For the text-containing cell, return its midpoint in [x, y] coordinate format. 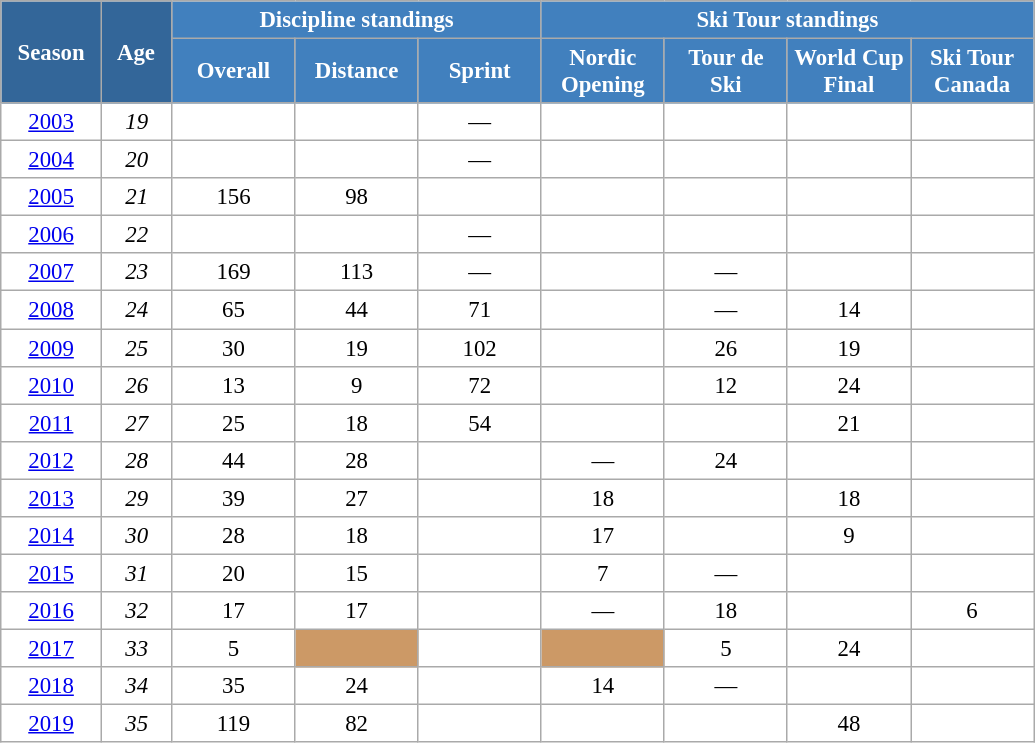
Ski Tour standings [787, 20]
2015 [52, 573]
2009 [52, 348]
15 [356, 573]
54 [480, 423]
6 [972, 611]
Distance [356, 72]
98 [356, 197]
119 [234, 724]
113 [356, 273]
Age [136, 52]
65 [234, 310]
71 [480, 310]
2014 [52, 536]
Ski TourCanada [972, 72]
82 [356, 724]
156 [234, 197]
2005 [52, 197]
Sprint [480, 72]
13 [234, 385]
72 [480, 385]
2011 [52, 423]
Tour deSki [726, 72]
2013 [52, 498]
32 [136, 611]
31 [136, 573]
102 [480, 348]
2010 [52, 385]
169 [234, 273]
2006 [52, 235]
34 [136, 686]
2018 [52, 686]
23 [136, 273]
2003 [52, 122]
2016 [52, 611]
12 [726, 385]
Season [52, 52]
World CupFinal [848, 72]
2012 [52, 460]
2008 [52, 310]
48 [848, 724]
2017 [52, 648]
Overall [234, 72]
NordicOpening [602, 72]
Discipline standings [356, 20]
39 [234, 498]
2019 [52, 724]
2004 [52, 160]
29 [136, 498]
2007 [52, 273]
22 [136, 235]
33 [136, 648]
7 [602, 573]
